Output the [X, Y] coordinate of the center of the cell containing the given text.  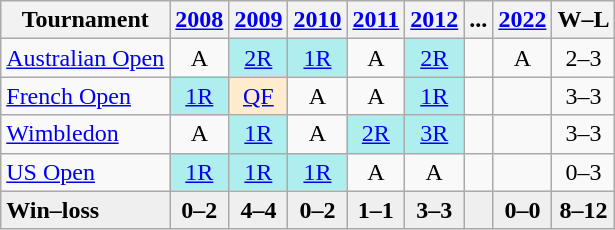
2–3 [584, 58]
1–1 [376, 210]
3R [434, 134]
2011 [376, 20]
2022 [522, 20]
Tournament [86, 20]
French Open [86, 96]
2012 [434, 20]
0–3 [584, 172]
Win–loss [86, 210]
0–0 [522, 210]
Australian Open [86, 58]
QF [258, 96]
2009 [258, 20]
US Open [86, 172]
W–L [584, 20]
2010 [318, 20]
4–4 [258, 210]
2008 [200, 20]
Wimbledon [86, 134]
... [478, 20]
8–12 [584, 210]
